Output the (x, y) coordinate of the center of the cell containing the given text.  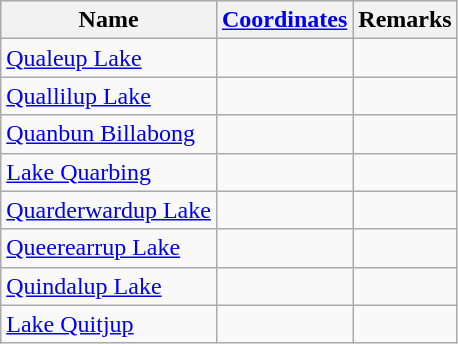
Remarks (405, 20)
Lake Quarbing (109, 172)
Qualeup Lake (109, 58)
Quallilup Lake (109, 96)
Coordinates (284, 20)
Quarderwardup Lake (109, 210)
Quindalup Lake (109, 286)
Quanbun Billabong (109, 134)
Name (109, 20)
Lake Quitjup (109, 324)
Queerearrup Lake (109, 248)
